Locate the cell with the specified text and output its (x, y) center coordinate. 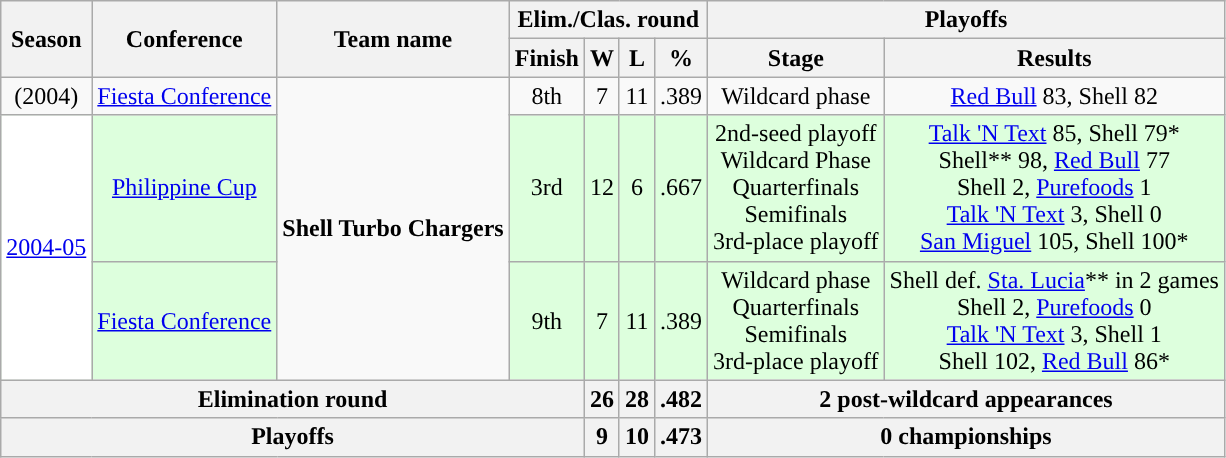
12 (602, 188)
2004-05 (46, 248)
9th (546, 320)
Wildcard phaseQuarterfinalsSemifinals3rd-place playoff (796, 320)
Elimination round (293, 399)
.473 (680, 437)
Philippine Cup (184, 188)
Red Bull 83, Shell 82 (1054, 96)
L (636, 58)
.667 (680, 188)
Results (1054, 58)
Season (46, 39)
Wildcard phase (796, 96)
% (680, 58)
Stage (796, 58)
Conference (184, 39)
2 post-wildcard appearances (966, 399)
0 championships (966, 437)
9 (602, 437)
3rd (546, 188)
(2004) (46, 96)
.482 (680, 399)
Shell def. Sta. Lucia** in 2 gamesShell 2, Purefoods 0Talk 'N Text 3, Shell 1Shell 102, Red Bull 86* (1054, 320)
W (602, 58)
8th (546, 96)
10 (636, 437)
Team name (393, 39)
Elim./Clas. round (608, 20)
Talk 'N Text 85, Shell 79*Shell** 98, Red Bull 77Shell 2, Purefoods 1Talk 'N Text 3, Shell 0San Miguel 105, Shell 100* (1054, 188)
6 (636, 188)
26 (602, 399)
28 (636, 399)
Finish (546, 58)
2nd-seed playoffWildcard PhaseQuarterfinalsSemifinals3rd-place playoff (796, 188)
Shell Turbo Chargers (393, 228)
